Capture the cell that displays the provided text and extract its (X, Y) central coordinate. 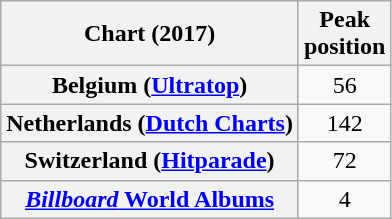
Peakposition (344, 34)
72 (344, 161)
Netherlands (Dutch Charts) (150, 123)
Billboard World Albums (150, 199)
142 (344, 123)
Chart (2017) (150, 34)
Belgium (Ultratop) (150, 85)
Switzerland (Hitparade) (150, 161)
56 (344, 85)
4 (344, 199)
